Extract the (X, Y) coordinate from the center of the cell holding the provided text.  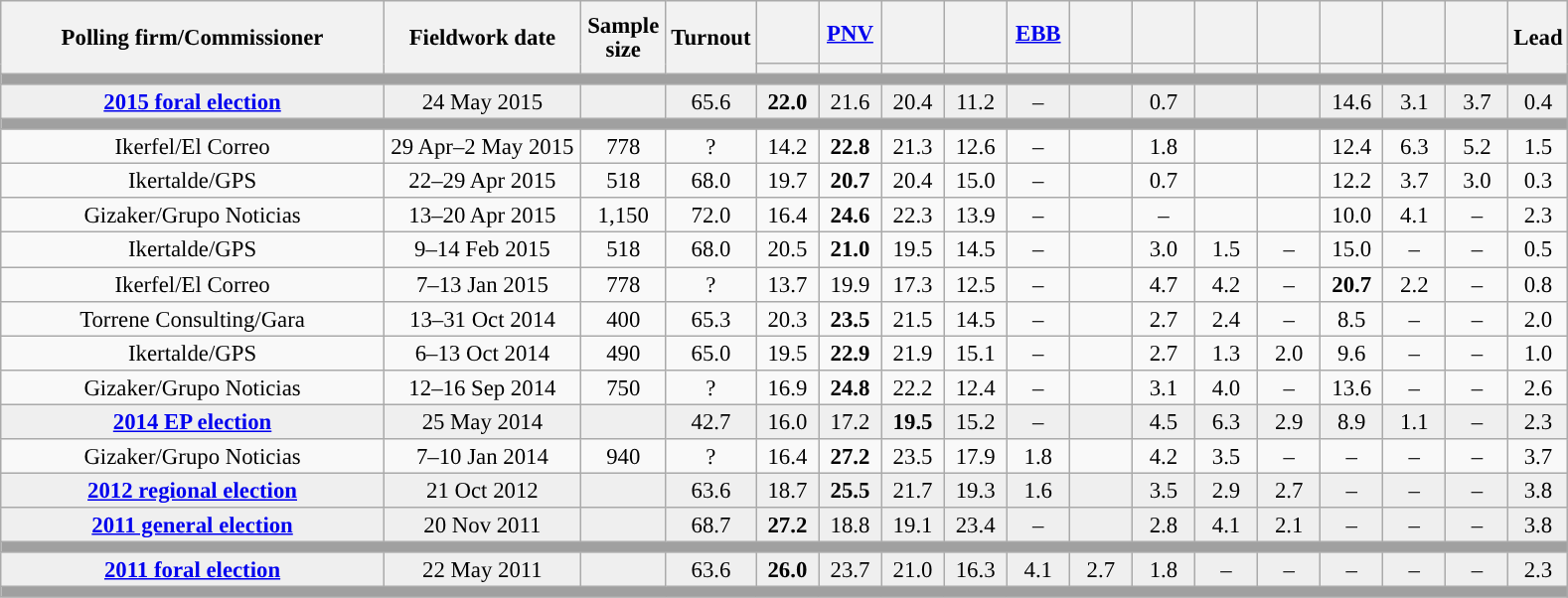
22.2 (912, 387)
2014 EP election (193, 421)
24.8 (851, 387)
13–20 Apr 2015 (482, 217)
20.3 (787, 318)
1.3 (1226, 354)
19.9 (851, 284)
2.4 (1226, 318)
19.3 (976, 491)
22.8 (851, 147)
21.6 (851, 101)
29 Apr–2 May 2015 (482, 147)
19.7 (787, 181)
750 (623, 387)
2.2 (1415, 284)
Turnout (711, 38)
Lead (1538, 38)
9.6 (1351, 354)
68.7 (711, 524)
0.5 (1538, 250)
10.0 (1351, 217)
1,150 (623, 217)
20.5 (787, 250)
17.3 (912, 284)
14.2 (787, 147)
4.0 (1226, 387)
1.0 (1538, 354)
2.6 (1538, 387)
12.6 (976, 147)
4.7 (1163, 284)
0.4 (1538, 101)
21.7 (912, 491)
13.9 (976, 217)
22.3 (912, 217)
13.6 (1351, 387)
16.0 (787, 421)
Fieldwork date (482, 38)
42.7 (711, 421)
25 May 2014 (482, 421)
20 Nov 2011 (482, 524)
16.3 (976, 570)
24 May 2015 (482, 101)
21.3 (912, 147)
EBB (1037, 32)
26.0 (787, 570)
24.6 (851, 217)
1.6 (1037, 491)
19.1 (912, 524)
17.9 (976, 457)
18.7 (787, 491)
65.6 (711, 101)
17.2 (851, 421)
22.0 (787, 101)
7–13 Jan 2015 (482, 284)
15.1 (976, 354)
4.5 (1163, 421)
12–16 Sep 2014 (482, 387)
2011 foral election (193, 570)
13.7 (787, 284)
12.2 (1351, 181)
2.8 (1163, 524)
2011 general election (193, 524)
Sample size (623, 38)
6–13 Oct 2014 (482, 354)
11.2 (976, 101)
65.3 (711, 318)
5.2 (1477, 147)
21 Oct 2012 (482, 491)
21.9 (912, 354)
21.5 (912, 318)
18.8 (851, 524)
940 (623, 457)
400 (623, 318)
Torrene Consulting/Gara (193, 318)
2015 foral election (193, 101)
13–31 Oct 2014 (482, 318)
22 May 2011 (482, 570)
Polling firm/Commissioner (193, 38)
65.0 (711, 354)
25.5 (851, 491)
72.0 (711, 217)
23.4 (976, 524)
0.8 (1538, 284)
0.3 (1538, 181)
PNV (851, 32)
490 (623, 354)
14.6 (1351, 101)
22.9 (851, 354)
9–14 Feb 2015 (482, 250)
2.1 (1290, 524)
15.2 (976, 421)
23.7 (851, 570)
7–10 Jan 2014 (482, 457)
8.5 (1351, 318)
1.1 (1415, 421)
16.9 (787, 387)
12.5 (976, 284)
2012 regional election (193, 491)
8.9 (1351, 421)
22–29 Apr 2015 (482, 181)
